Return [X, Y] of the center of cell containing provided text 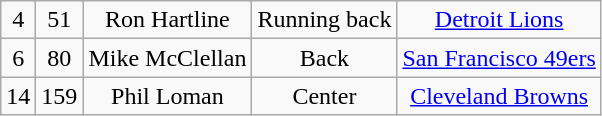
51 [60, 20]
14 [18, 96]
Cleveland Browns [499, 96]
Back [324, 58]
San Francisco 49ers [499, 58]
Phil Loman [168, 96]
6 [18, 58]
4 [18, 20]
Running back [324, 20]
159 [60, 96]
Ron Hartline [168, 20]
Center [324, 96]
Mike McClellan [168, 58]
Detroit Lions [499, 20]
80 [60, 58]
